From the cell containing the given text, extract its center point as (X, Y) coordinate. 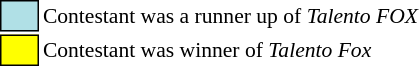
Contestant was winner of Talento Fox (230, 50)
Contestant was a runner up of Talento FOX (230, 16)
